Return [X, Y] of the center of cell containing provided text 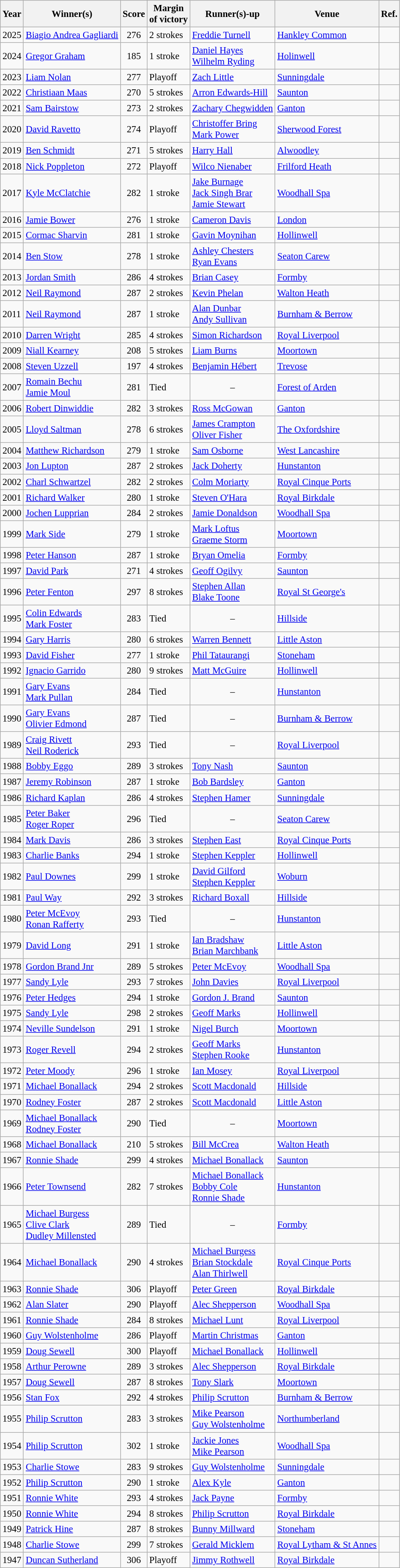
2009 [12, 351]
Marginof victory [169, 14]
1970 [12, 1102]
Alan Slater [72, 1305]
2000 [12, 513]
Hankley Common [327, 35]
1973 [12, 1049]
Daniel Hayes Wilhelm Ryding [233, 56]
2003 [12, 466]
Stephen Hamer [233, 798]
1985 [12, 819]
1977 [12, 982]
1969 [12, 1123]
302 [134, 1446]
Martin Christmas [233, 1336]
1989 [12, 745]
Zach Little [233, 77]
1997 [12, 571]
1990 [12, 719]
1983 [12, 855]
Michael Bonallack Rodney Foster [72, 1123]
2012 [12, 293]
1951 [12, 1498]
Jochen Lupprian [72, 513]
London [327, 220]
1955 [12, 1419]
Peter McEvoy [233, 966]
Bobby Eggo [72, 766]
Charlie Banks [72, 855]
1966 [12, 1187]
Ref. [389, 14]
2008 [12, 366]
Ian Mosey [233, 1071]
2013 [12, 277]
Michael Bonallack Bobby Cole Ronnie Shade [233, 1187]
1961 [12, 1320]
1957 [12, 1382]
Peter Moody [72, 1071]
1999 [12, 534]
1992 [12, 671]
Frilford Heath [327, 166]
Craig Rivett Neil Roderick [72, 745]
Gary Evans Olivier Edmond [72, 719]
1996 [12, 592]
Rodney Foster [72, 1102]
Christiaan Maas [72, 93]
270 [134, 93]
Tony Nash [233, 766]
285 [134, 335]
1993 [12, 655]
Alan Dunbar Andy Sullivan [233, 314]
Matthew Richardson [72, 451]
Steven O'Hara [233, 497]
Gary Harris [72, 640]
1998 [12, 555]
Michael Burgess Brian Stockdale Alan Thirlwell [233, 1262]
2018 [12, 166]
1959 [12, 1351]
298 [134, 1013]
Trevose [327, 366]
1971 [12, 1087]
2004 [12, 451]
Robert Dinwiddie [72, 409]
1984 [12, 840]
Arthur Perowne [72, 1367]
Darren Wright [72, 335]
1976 [12, 998]
1972 [12, 1071]
197 [134, 366]
Colm Moriarty [233, 482]
2002 [12, 482]
1965 [12, 1224]
Forest of Arden [327, 387]
Peter Hanson [72, 555]
Jamie Donaldson [233, 513]
David Park [72, 571]
1963 [12, 1289]
Bob Bardsley [233, 782]
Cormac Sharvin [72, 235]
Ben Stow [72, 256]
2010 [12, 335]
2006 [12, 409]
1981 [12, 898]
210 [134, 1144]
Bryan Omelia [233, 555]
Jack Doherty [233, 466]
Liam Burns [233, 351]
Matt McGuire [233, 671]
Ian Bradshaw Brian Marchbank [233, 945]
2020 [12, 129]
Phil Tataurangi [233, 655]
Woburn [327, 877]
Jack Payne [233, 1498]
Sherwood Forest [327, 129]
1978 [12, 966]
Steven Uzzell [72, 366]
1960 [12, 1336]
Brian Casey [233, 277]
West Lancashire [327, 451]
David Fisher [72, 655]
1982 [12, 877]
273 [134, 108]
Ross McGowan [233, 409]
2017 [12, 193]
1952 [12, 1482]
Biagio Andrea Gagliardi [72, 35]
1979 [12, 945]
2007 [12, 387]
Liam Nolan [72, 77]
Roger Revell [72, 1049]
Alwoodley [327, 151]
Winner(s) [72, 14]
Jordan Smith [72, 277]
Jimmy Rothwell [233, 1560]
Ignacio Garrido [72, 671]
1958 [12, 1367]
1988 [12, 766]
2005 [12, 429]
1949 [12, 1529]
Nigel Burch [233, 1029]
Charl Schwartzel [72, 482]
300 [134, 1351]
Bunny Millward [233, 1529]
Michael Lunt [233, 1320]
Gary Evans Mark Pullan [72, 692]
1948 [12, 1544]
2019 [12, 151]
Duncan Sutherland [72, 1560]
Gordon J. Brand [233, 998]
Year [12, 14]
2024 [12, 56]
1974 [12, 1029]
1950 [12, 1513]
Peter Hedges [72, 998]
Zachary Chegwidden [233, 108]
Mike Pearson Guy Wolstenholme [233, 1419]
Sam Bairstow [72, 108]
Cameron Davis [233, 220]
2015 [12, 235]
Richard Kaplan [72, 798]
1964 [12, 1262]
Wilco Nienaber [233, 166]
1991 [12, 692]
Arron Edwards-Hill [233, 93]
Kevin Phelan [233, 293]
Peter Green [233, 1289]
David Long [72, 945]
Peter McEvoy Ronan Rafferty [72, 919]
Romain Bechu Jamie Moul [72, 387]
208 [134, 351]
1994 [12, 640]
Kyle McClatchie [72, 193]
Ashley Chesters Ryan Evans [233, 256]
Michael Burgess Clive Clark Dudley Millensted [72, 1224]
1947 [12, 1560]
Jeremy Robinson [72, 782]
Jackie Jones Mike Pearson [233, 1446]
Stephen East [233, 840]
Jon Lupton [72, 466]
Stephen Allan Blake Toone [233, 592]
1953 [12, 1467]
272 [134, 166]
Neville Sundelson [72, 1029]
2011 [12, 314]
1954 [12, 1446]
Freddie Turnell [233, 35]
1956 [12, 1398]
Gavin Moynihan [233, 235]
1968 [12, 1144]
Peter Fenton [72, 592]
185 [134, 56]
Holinwell [327, 56]
Alex Kyle [233, 1482]
274 [134, 129]
Warren Bennett [233, 640]
Royal St George's [327, 592]
Richard Walker [72, 497]
Benjamin Hébert [233, 366]
1967 [12, 1160]
David Ravetto [72, 129]
Peter Townsend [72, 1187]
Northumberland [327, 1419]
Paul Way [72, 898]
Colin Edwards Mark Foster [72, 619]
1962 [12, 1305]
1995 [12, 619]
2022 [12, 93]
Nick Poppleton [72, 166]
Mark Loftus Graeme Storm [233, 534]
Gregor Graham [72, 56]
Sam Osborne [233, 451]
Gerald Micklem [233, 1544]
Paul Downes [72, 877]
Geoff Marks Stephen Rooke [233, 1049]
Geoff Ogilvy [233, 571]
Patrick Hine [72, 1529]
Venue [327, 14]
Stephen Keppler [233, 855]
1987 [12, 782]
Gordon Brand Jnr [72, 966]
Peter Baker Roger Roper [72, 819]
Jamie Bower [72, 220]
297 [134, 592]
Niall Kearney [72, 351]
2001 [12, 497]
David Gilford Stephen Keppler [233, 877]
Jake Burnage Jack Singh Brar Jamie Stewart [233, 193]
Lloyd Saltman [72, 429]
2023 [12, 77]
Bill McCrea [233, 1144]
1986 [12, 798]
John Davies [233, 982]
2025 [12, 35]
Stan Fox [72, 1398]
Mark Side [72, 534]
Geoff Marks [233, 1013]
Runner(s)-up [233, 14]
Richard Boxall [233, 898]
The Oxfordshire [327, 429]
Simon Richardson [233, 335]
James Crampton Oliver Fisher [233, 429]
Harry Hall [233, 151]
2014 [12, 256]
1975 [12, 1013]
2021 [12, 108]
Score [134, 14]
Tony Slark [233, 1382]
1980 [12, 919]
2016 [12, 220]
Mark Davis [72, 840]
Ben Schmidt [72, 151]
Royal Lytham & St Annes [327, 1544]
Christoffer Bring Mark Power [233, 129]
